Output the (X, Y) coordinate of the center of the cell containing the given text.  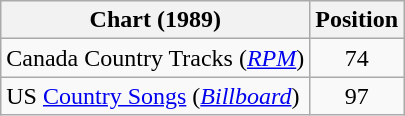
74 (357, 58)
Chart (1989) (156, 20)
US Country Songs (Billboard) (156, 96)
Position (357, 20)
97 (357, 96)
Canada Country Tracks (RPM) (156, 58)
